Scan for the cell matching the given text and deliver its (x, y) coordinate at center. 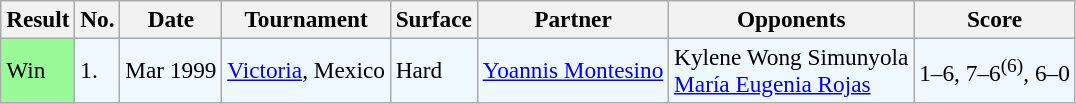
Result (38, 19)
Partner (572, 19)
Score (994, 19)
1. (98, 70)
Hard (434, 70)
Tournament (306, 19)
No. (98, 19)
Victoria, Mexico (306, 70)
Opponents (792, 19)
Kylene Wong Simunyola María Eugenia Rojas (792, 70)
Win (38, 70)
Date (171, 19)
Yoannis Montesino (572, 70)
Mar 1999 (171, 70)
1–6, 7–6(6), 6–0 (994, 70)
Surface (434, 19)
